From the cell containing the given text, extract its center point as (x, y) coordinate. 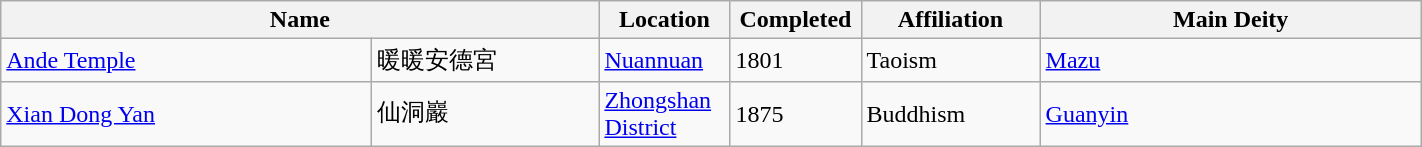
Main Deity (1230, 20)
Completed (796, 20)
Location (664, 20)
Nuannuan (664, 60)
Name (300, 20)
暖暖安德宮 (486, 60)
1801 (796, 60)
Xian Dong Yan (186, 114)
Taoism (950, 60)
Mazu (1230, 60)
Zhongshan District (664, 114)
Ande Temple (186, 60)
Buddhism (950, 114)
Guanyin (1230, 114)
Affiliation (950, 20)
1875 (796, 114)
仙洞巖 (486, 114)
